Return the [X, Y] coordinate for the center point of the cell that contains the specified text.  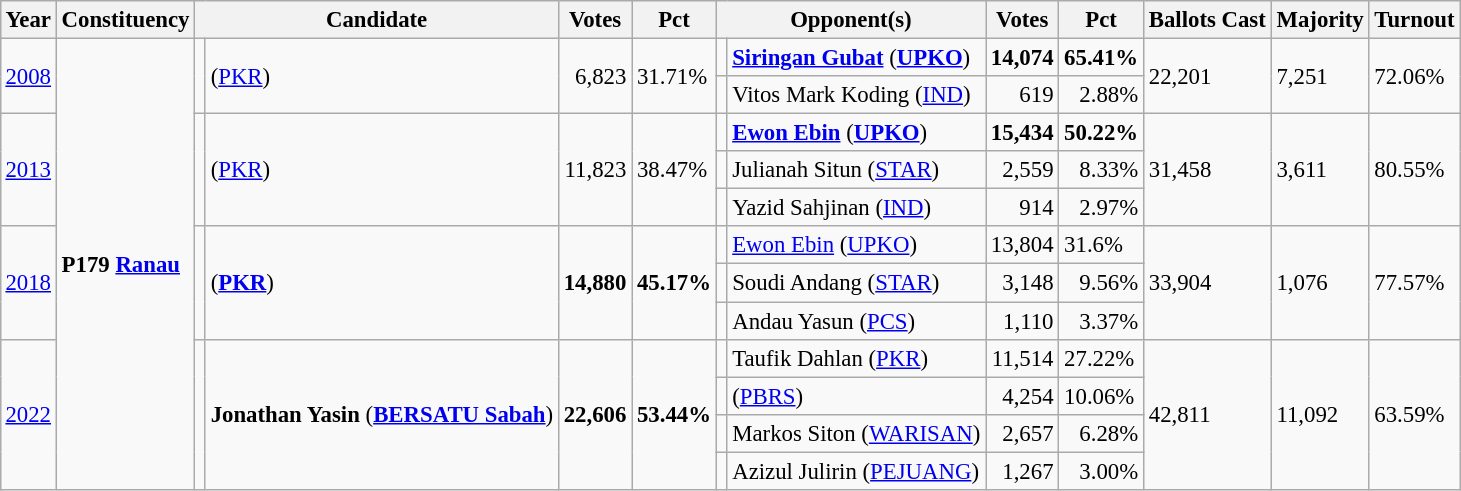
8.33% [1102, 170]
2018 [28, 282]
2,559 [1022, 170]
Azizul Julirin (PEJUANG) [856, 471]
53.44% [674, 414]
11,823 [594, 170]
Soudi Andang (STAR) [856, 283]
65.41% [1102, 57]
P179 Ranau [125, 264]
2.88% [1102, 95]
27.22% [1102, 358]
Majority [1320, 20]
3.37% [1102, 321]
Year [28, 20]
80.55% [1414, 170]
72.06% [1414, 76]
Turnout [1414, 20]
3.00% [1102, 471]
14,074 [1022, 57]
1,110 [1022, 321]
Jonathan Yasin (BERSATU Sabah) [382, 414]
Ballots Cast [1207, 20]
50.22% [1102, 133]
45.17% [674, 282]
11,514 [1022, 358]
914 [1022, 208]
6,823 [594, 76]
31,458 [1207, 170]
619 [1022, 95]
Markos Siton (WARISAN) [856, 433]
1,076 [1320, 282]
6.28% [1102, 433]
2022 [28, 414]
Opponent(s) [850, 20]
22,606 [594, 414]
9.56% [1102, 283]
63.59% [1414, 414]
7,251 [1320, 76]
33,904 [1207, 282]
3,148 [1022, 283]
Constituency [125, 20]
31.71% [674, 76]
13,804 [1022, 245]
11,092 [1320, 414]
Taufik Dahlan (PKR) [856, 358]
Siringan Gubat (UPKO) [856, 57]
Candidate [377, 20]
31.6% [1102, 245]
14,880 [594, 282]
42,811 [1207, 414]
Andau Yasun (PCS) [856, 321]
1,267 [1022, 471]
(PBRS) [856, 396]
2013 [28, 170]
3,611 [1320, 170]
4,254 [1022, 396]
2,657 [1022, 433]
Yazid Sahjinan (IND) [856, 208]
15,434 [1022, 133]
22,201 [1207, 76]
2008 [28, 76]
38.47% [674, 170]
2.97% [1102, 208]
77.57% [1414, 282]
Julianah Situn (STAR) [856, 170]
10.06% [1102, 396]
Vitos Mark Koding (IND) [856, 95]
